Locate the cell with the specified text and output its (x, y) center coordinate. 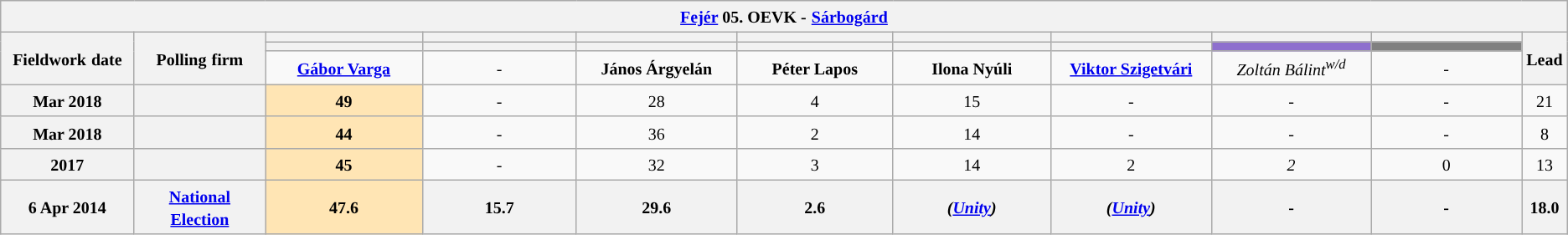
28 (657, 100)
0 (1447, 164)
47.6 (343, 207)
Péter Lapos (814, 68)
21 (1545, 100)
8 (1545, 132)
44 (343, 132)
Lead (1545, 59)
Zoltán Bálintw/d (1291, 68)
2.6 (814, 207)
45 (343, 164)
National Election (199, 207)
13 (1545, 164)
Fieldwork date (67, 59)
29.6 (657, 207)
Gábor Varga (343, 68)
32 (657, 164)
2017 (67, 164)
Fejér 05. OEVK - Sárbogárd (784, 17)
János Árgyelán (657, 68)
Viktor Szigetvári (1131, 68)
Polling firm (199, 59)
6 Apr 2014 (67, 207)
15 (972, 100)
3 (814, 164)
18.0 (1545, 207)
Ilona Nyúli (972, 68)
49 (343, 100)
4 (814, 100)
36 (657, 132)
15.7 (499, 207)
